Determine the [x, y] coordinate at the center of the cell enclosing the given text.  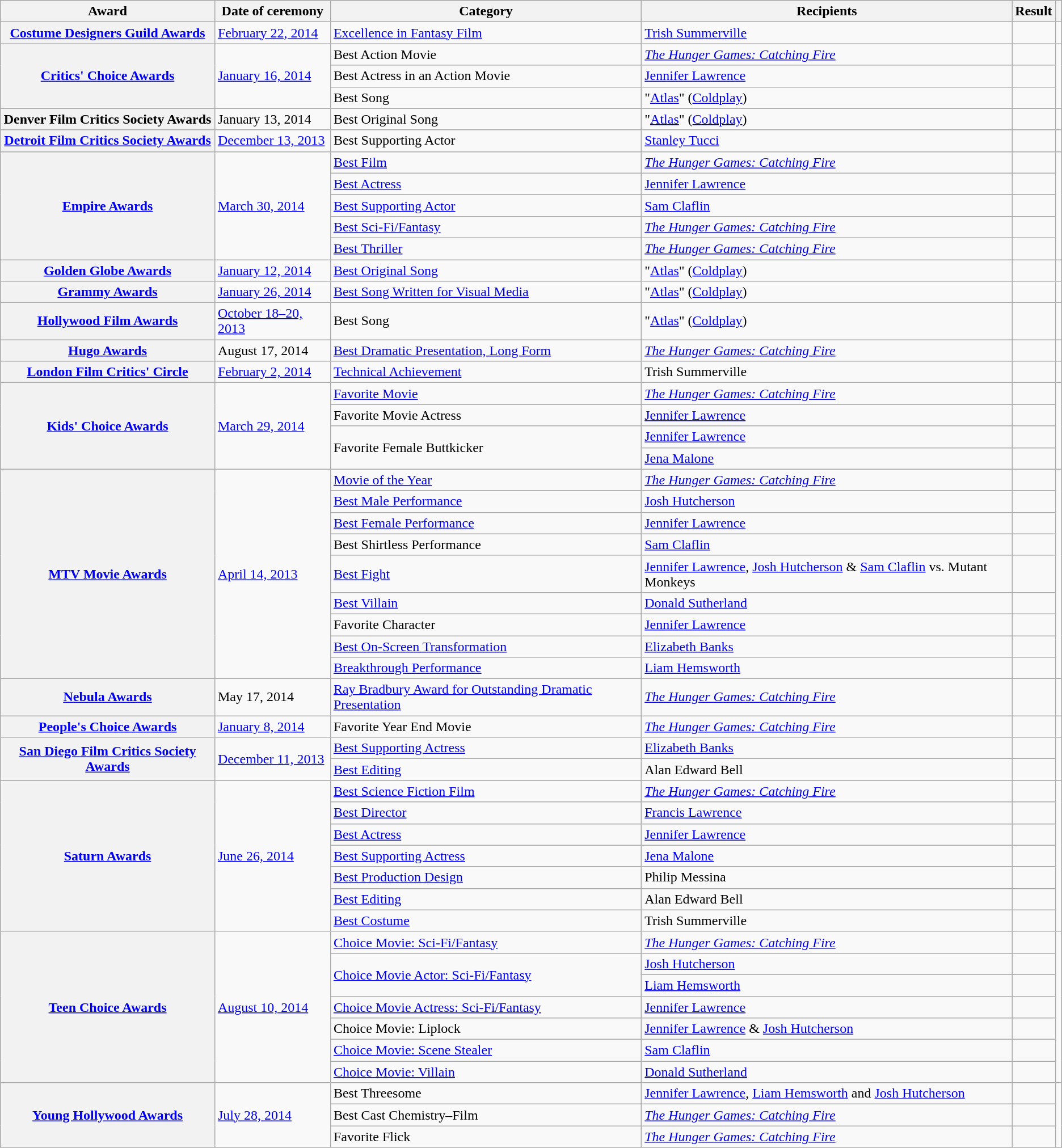
Best Sci-Fi/Fantasy [486, 227]
October 18–20, 2013 [272, 321]
January 16, 2014 [272, 76]
July 28, 2014 [272, 1115]
Choice Movie Actor: Sci-Fi/Fantasy [486, 974]
Hollywood Film Awards [108, 321]
Ray Bradbury Award for Outstanding Dramatic Presentation [486, 698]
Best Villain [486, 603]
Best Production Design [486, 877]
Recipients [827, 11]
Philip Messina [827, 877]
Best Song Written for Visual Media [486, 292]
Best Action Movie [486, 54]
Young Hollywood Awards [108, 1115]
December 11, 2013 [272, 759]
Best Thriller [486, 248]
Favorite Female Buttkicker [486, 448]
Movie of the Year [486, 480]
Choice Movie Actress: Sci-Fi/Fantasy [486, 1007]
Favorite Character [486, 624]
Best Costume [486, 921]
Choice Movie: Scene Stealer [486, 1050]
Best Director [486, 813]
January 13, 2014 [272, 119]
Denver Film Critics Society Awards [108, 119]
London Film Critics' Circle [108, 372]
August 17, 2014 [272, 351]
March 30, 2014 [272, 205]
Technical Achievement [486, 372]
Jennifer Lawrence, Josh Hutcherson & Sam Claflin vs. Mutant Monkeys [827, 574]
Choice Movie: Sci-Fi/Fantasy [486, 942]
Kids' Choice Awards [108, 426]
Costume Designers Guild Awards [108, 33]
Golden Globe Awards [108, 271]
Breakthrough Performance [486, 668]
Favorite Flick [486, 1137]
Best Science Fiction Film [486, 791]
February 22, 2014 [272, 33]
Excellence in Fantasy Film [486, 33]
Best Dramatic Presentation, Long Form [486, 351]
Stanley Tucci [827, 141]
Best Threesome [486, 1094]
April 14, 2013 [272, 574]
Detroit Film Critics Society Awards [108, 141]
Jennifer Lawrence & Josh Hutcherson [827, 1029]
February 2, 2014 [272, 372]
June 26, 2014 [272, 856]
January 8, 2014 [272, 727]
People's Choice Awards [108, 727]
Teen Choice Awards [108, 1007]
Best Male Performance [486, 501]
Award [108, 11]
May 17, 2014 [272, 698]
Best Film [486, 162]
San Diego Film Critics Society Awards [108, 759]
Saturn Awards [108, 856]
MTV Movie Awards [108, 574]
Result [1034, 11]
Date of ceremony [272, 11]
August 10, 2014 [272, 1007]
Empire Awards [108, 205]
Grammy Awards [108, 292]
Best Actress in an Action Movie [486, 76]
Favorite Year End Movie [486, 727]
Choice Movie: Liplock [486, 1029]
Best Cast Chemistry–Film [486, 1115]
December 13, 2013 [272, 141]
Francis Lawrence [827, 813]
Best Shirtless Performance [486, 545]
March 29, 2014 [272, 426]
January 26, 2014 [272, 292]
Jennifer Lawrence, Liam Hemsworth and Josh Hutcherson [827, 1094]
Best Fight [486, 574]
Hugo Awards [108, 351]
January 12, 2014 [272, 271]
Nebula Awards [108, 698]
Category [486, 11]
Best On-Screen Transformation [486, 646]
Critics' Choice Awards [108, 76]
Favorite Movie Actress [486, 415]
Choice Movie: Villain [486, 1072]
Favorite Movie [486, 394]
Best Female Performance [486, 523]
